Search for the cell housing the specified text and yield its (x, y) center coordinate. 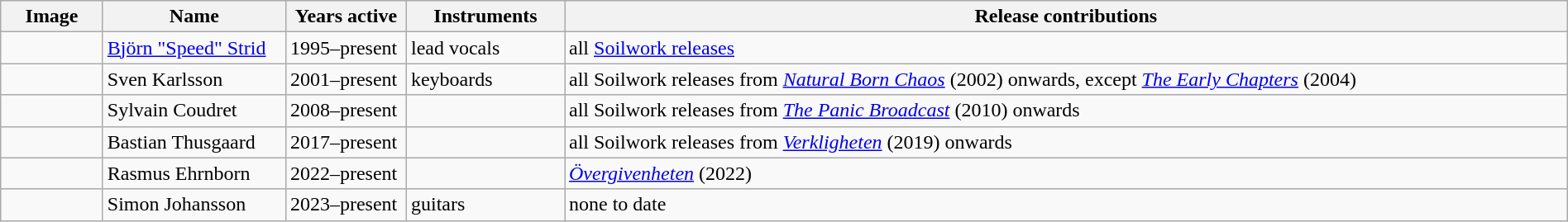
Bastian Thusgaard (194, 142)
Simon Johansson (194, 205)
all Soilwork releases (1065, 48)
lead vocals (485, 48)
Years active (346, 17)
keyboards (485, 79)
all Soilwork releases from The Panic Broadcast (2010) onwards (1065, 111)
all Soilwork releases from Natural Born Chaos (2002) onwards, except The Early Chapters (2004) (1065, 79)
2023–present (346, 205)
Instruments (485, 17)
all Soilwork releases from Verkligheten (2019) onwards (1065, 142)
Björn "Speed" Strid (194, 48)
Sylvain Coudret (194, 111)
Övergivenheten (2022) (1065, 173)
1995–present (346, 48)
2001–present (346, 79)
2017–present (346, 142)
2022–present (346, 173)
Release contributions (1065, 17)
guitars (485, 205)
Image (52, 17)
Name (194, 17)
Rasmus Ehrnborn (194, 173)
2008–present (346, 111)
Sven Karlsson (194, 79)
none to date (1065, 205)
